Capture the cell that displays the provided text and extract its (x, y) central coordinate. 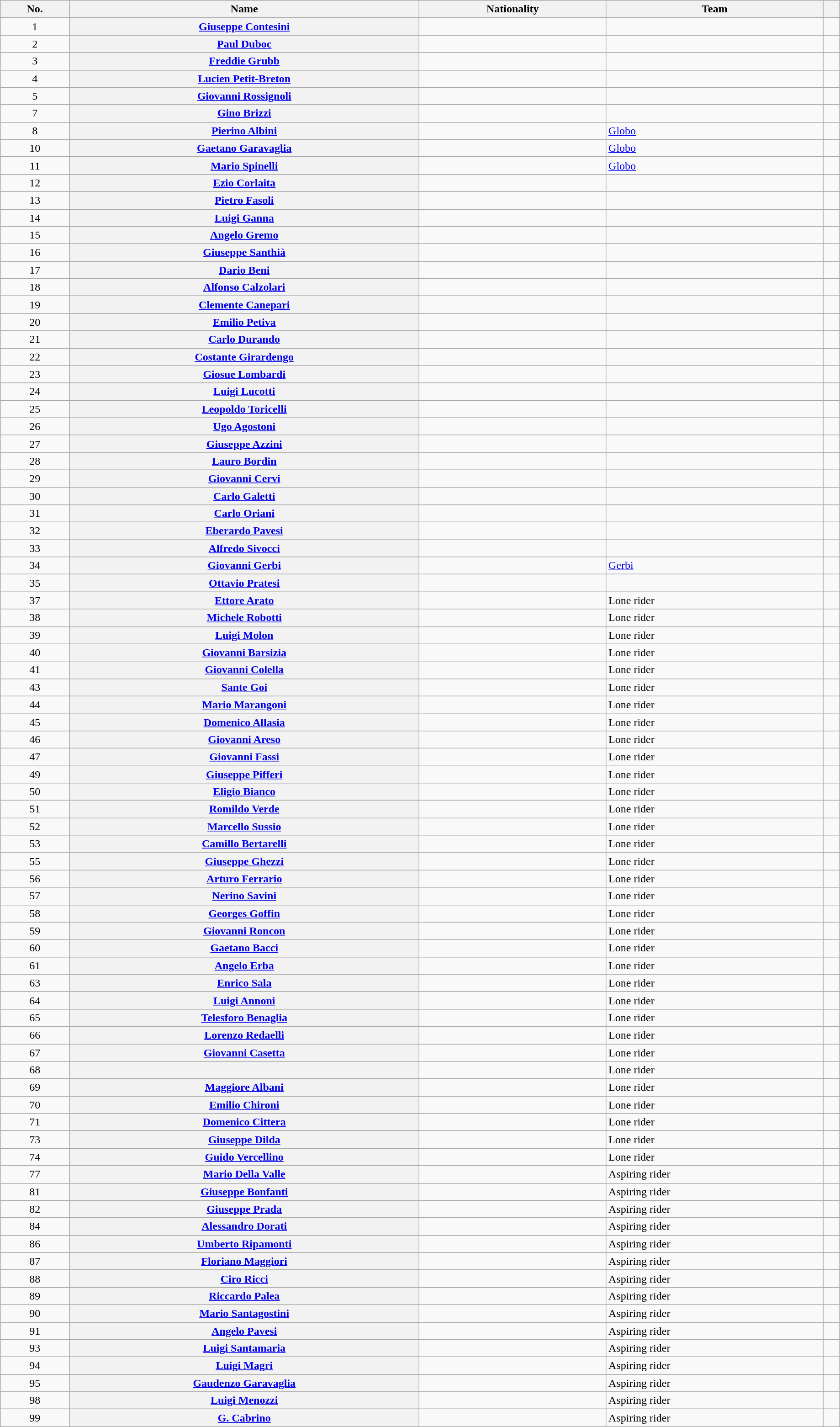
Gerbi (715, 566)
51 (35, 809)
87 (35, 1261)
39 (35, 635)
Nationality (512, 9)
35 (35, 583)
59 (35, 931)
95 (35, 1383)
21 (35, 340)
Giovanni Rossignoli (244, 96)
25 (35, 409)
Luigi Lucotti (244, 392)
73 (35, 1140)
58 (35, 913)
Leopoldo Toricelli (244, 409)
Luigi Magri (244, 1366)
Romildo Verde (244, 809)
Giuseppe Prada (244, 1209)
Paul Duboc (244, 44)
Giovanni Gerbi (244, 566)
Clemente Canepari (244, 305)
Luigi Ganna (244, 218)
1 (35, 27)
17 (35, 270)
66 (35, 1035)
68 (35, 1070)
Georges Goffin (244, 913)
Floriano Maggiori (244, 1261)
Gaudenzo Garavaglia (244, 1383)
Gaetano Bacci (244, 948)
8 (35, 131)
Telesforo Benaglia (244, 1018)
Pierino Albini (244, 131)
Domenico Allasia (244, 722)
Lorenzo Redaelli (244, 1035)
Team (715, 9)
93 (35, 1348)
Mario Marangoni (244, 705)
No. (35, 9)
Eberardo Pavesi (244, 531)
5 (35, 96)
Domenico Cittera (244, 1122)
99 (35, 1418)
60 (35, 948)
43 (35, 687)
30 (35, 496)
49 (35, 775)
56 (35, 879)
74 (35, 1157)
Alessandro Dorati (244, 1226)
Luigi Menozzi (244, 1400)
Angelo Erba (244, 965)
Mario Della Valle (244, 1174)
18 (35, 287)
Alfonso Calzolari (244, 287)
46 (35, 739)
91 (35, 1331)
77 (35, 1174)
98 (35, 1400)
28 (35, 461)
38 (35, 618)
7 (35, 113)
G. Cabrino (244, 1418)
2 (35, 44)
Giovanni Roncon (244, 931)
14 (35, 218)
29 (35, 478)
Enrico Sala (244, 983)
Giuseppe Bonfanti (244, 1192)
Carlo Durando (244, 340)
45 (35, 722)
82 (35, 1209)
Giuseppe Contesini (244, 27)
Riccardo Palea (244, 1296)
Giuseppe Azzini (244, 444)
Giovanni Colella (244, 670)
Nerino Savini (244, 896)
Ugo Agostoni (244, 426)
Giuseppe Santhià (244, 253)
Sante Goi (244, 687)
63 (35, 983)
Ottavio Pratesi (244, 583)
Lauro Bordin (244, 461)
26 (35, 426)
Giuseppe Pifferi (244, 775)
22 (35, 357)
50 (35, 792)
16 (35, 253)
Freddie Grubb (244, 61)
61 (35, 965)
71 (35, 1122)
31 (35, 514)
Lucien Petit-Breton (244, 79)
Giovanni Areso (244, 739)
65 (35, 1018)
37 (35, 600)
Gaetano Garavaglia (244, 148)
4 (35, 79)
12 (35, 183)
Angelo Gremo (244, 235)
27 (35, 444)
Ezio Corlaita (244, 183)
89 (35, 1296)
32 (35, 531)
Giuseppe Ghezzi (244, 861)
Name (244, 9)
52 (35, 827)
90 (35, 1313)
34 (35, 566)
Alfredo Sivocci (244, 548)
11 (35, 165)
Giuseppe Dilda (244, 1140)
Ettore Arato (244, 600)
Giovanni Casetta (244, 1052)
24 (35, 392)
3 (35, 61)
47 (35, 757)
Michele Robotti (244, 618)
44 (35, 705)
Ciro Ricci (244, 1278)
86 (35, 1244)
Dario Beni (244, 270)
40 (35, 652)
Emilio Petiva (244, 322)
Guido Vercellino (244, 1157)
Costante Girardengo (244, 357)
69 (35, 1087)
84 (35, 1226)
19 (35, 305)
Umberto Ripamonti (244, 1244)
Mario Santagostini (244, 1313)
Arturo Ferrario (244, 879)
Camillo Bertarelli (244, 844)
53 (35, 844)
Luigi Annoni (244, 1000)
Giovanni Cervi (244, 478)
Eligio Bianco (244, 792)
Emilio Chironi (244, 1105)
20 (35, 322)
67 (35, 1052)
Giovanni Barsizia (244, 652)
Gino Brizzi (244, 113)
Marcello Sussio (244, 827)
70 (35, 1105)
94 (35, 1366)
Carlo Galetti (244, 496)
Carlo Oriani (244, 514)
15 (35, 235)
33 (35, 548)
Luigi Molon (244, 635)
Pietro Fasoli (244, 200)
Mario Spinelli (244, 165)
10 (35, 148)
Giovanni Fassi (244, 757)
57 (35, 896)
Luigi Santamaria (244, 1348)
23 (35, 374)
88 (35, 1278)
41 (35, 670)
81 (35, 1192)
55 (35, 861)
Angelo Pavesi (244, 1331)
64 (35, 1000)
Maggiore Albani (244, 1087)
Giosue Lombardi (244, 374)
13 (35, 200)
